Return the (X, Y) coordinate for the center point of the cell that contains the specified text.  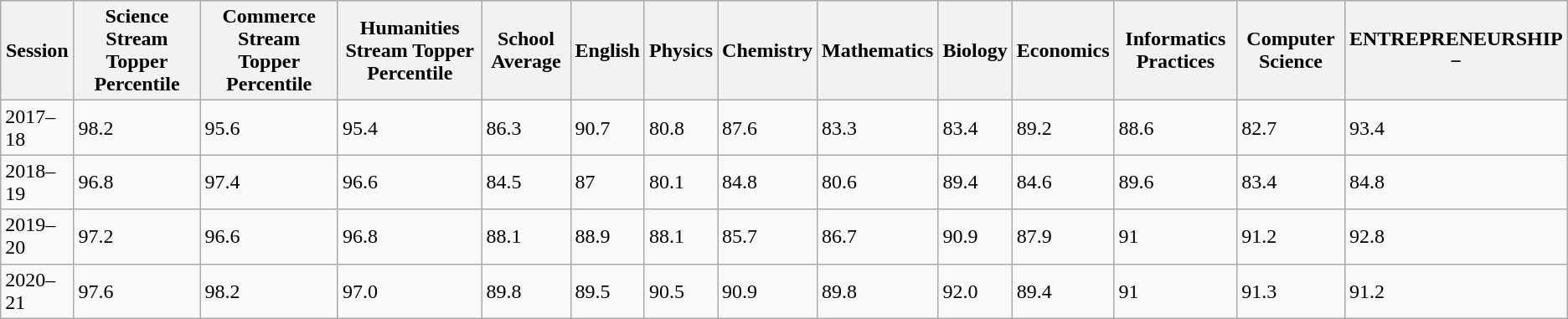
85.7 (767, 236)
School Average (526, 50)
89.5 (607, 291)
83.3 (878, 127)
Informatics Practices (1176, 50)
Chemistry (767, 50)
97.2 (137, 236)
82.7 (1292, 127)
87.6 (767, 127)
90.7 (607, 127)
91.3 (1292, 291)
84.5 (526, 183)
Biology (975, 50)
Mathematics (878, 50)
2018–19 (37, 183)
86.7 (878, 236)
80.8 (680, 127)
Humanities Stream Topper Percentile (410, 50)
97.6 (137, 291)
Science Stream Topper Percentile (137, 50)
92.8 (1456, 236)
87 (607, 183)
86.3 (526, 127)
88.6 (1176, 127)
ENTREPRENEURSHIP− (1456, 50)
Commerce Stream Topper Percentile (269, 50)
90.5 (680, 291)
Economics (1063, 50)
97.4 (269, 183)
English (607, 50)
Computer Science (1292, 50)
95.4 (410, 127)
95.6 (269, 127)
Physics (680, 50)
2019–20 (37, 236)
93.4 (1456, 127)
92.0 (975, 291)
97.0 (410, 291)
Session (37, 50)
2020–21 (37, 291)
89.6 (1176, 183)
80.1 (680, 183)
89.2 (1063, 127)
87.9 (1063, 236)
80.6 (878, 183)
88.9 (607, 236)
2017–18 (37, 127)
84.6 (1063, 183)
